Identify which cell holds the provided text, then report its (X, Y) central coordinate. 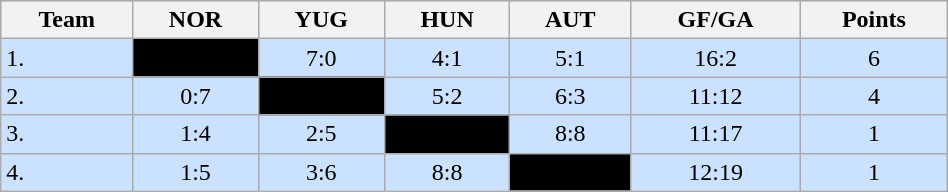
1. (67, 58)
AUT (570, 20)
Team (67, 20)
3:6 (321, 172)
5:1 (570, 58)
NOR (196, 20)
12:19 (716, 172)
6 (874, 58)
2. (67, 96)
4 (874, 96)
3. (67, 134)
Points (874, 20)
6:3 (570, 96)
11:17 (716, 134)
0:7 (196, 96)
5:2 (447, 96)
4:1 (447, 58)
2:5 (321, 134)
11:12 (716, 96)
1:5 (196, 172)
GF/GA (716, 20)
1:4 (196, 134)
YUG (321, 20)
7:0 (321, 58)
16:2 (716, 58)
4. (67, 172)
HUN (447, 20)
